Pinpoint the cell where the given text exists, returning its (x, y) midpoint coordinate. 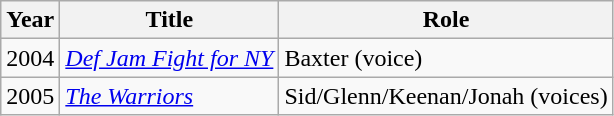
Year (30, 20)
Def Jam Fight for NY (170, 58)
2004 (30, 58)
The Warriors (170, 96)
2005 (30, 96)
Role (446, 20)
Title (170, 20)
Sid/Glenn/Keenan/Jonah (voices) (446, 96)
Baxter (voice) (446, 58)
